Detect which cell encompasses the target text, then output its (X, Y) center coordinate. 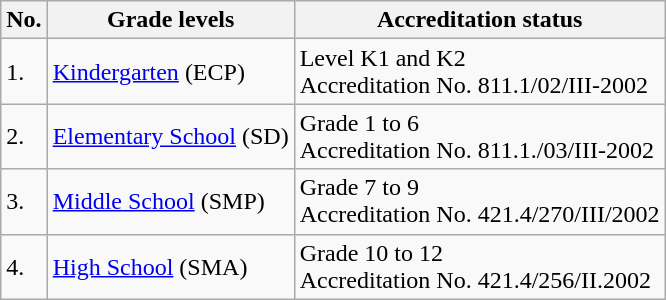
Grade 10 to 12Accreditation No. 421.4/256/II.2002 (480, 266)
No. (24, 20)
Elementary School (SD) (170, 136)
Grade 7 to 9Accreditation No. 421.4/270/III/2002 (480, 202)
Level K1 and K2Accreditation No. 811.1/02/III-2002 (480, 72)
4. (24, 266)
2. (24, 136)
3. (24, 202)
Accreditation status (480, 20)
Kindergarten (ECP) (170, 72)
High School (SMA) (170, 266)
Middle School (SMP) (170, 202)
Grade levels (170, 20)
Grade 1 to 6Accreditation No. 811.1./03/III-2002 (480, 136)
1. (24, 72)
